Return the [X, Y] coordinate for the center point of the cell that contains the specified text.  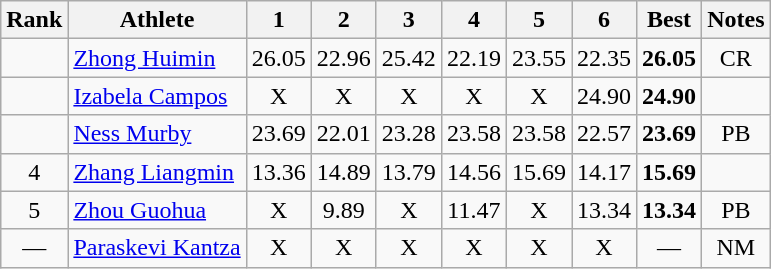
Notes [736, 20]
23.55 [538, 58]
11.47 [474, 210]
Ness Murby [157, 134]
22.35 [604, 58]
Paraskevi Kantza [157, 248]
13.79 [408, 172]
9.89 [344, 210]
Athlete [157, 20]
2 [344, 20]
1 [278, 20]
NM [736, 248]
22.01 [344, 134]
14.56 [474, 172]
Zhou Guohua [157, 210]
Best [670, 20]
22.19 [474, 58]
3 [408, 20]
Rank [34, 20]
Izabela Campos [157, 96]
22.57 [604, 134]
14.89 [344, 172]
22.96 [344, 58]
23.28 [408, 134]
Zhong Huimin [157, 58]
25.42 [408, 58]
CR [736, 58]
Zhang Liangmin [157, 172]
13.36 [278, 172]
14.17 [604, 172]
6 [604, 20]
